Determine the (X, Y) coordinate at the center of the cell enclosing the given text.  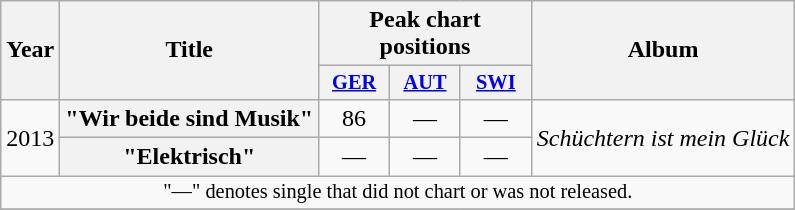
86 (354, 118)
2013 (30, 137)
Schüchtern ist mein Glück (663, 137)
"Elektrisch" (190, 157)
Peak chart positions (426, 34)
"—" denotes single that did not chart or was not released. (398, 193)
Title (190, 50)
SWI (496, 83)
Album (663, 50)
Year (30, 50)
"Wir beide sind Musik" (190, 118)
GER (354, 83)
AUT (426, 83)
